From the cell containing the given text, extract its center point as [x, y] coordinate. 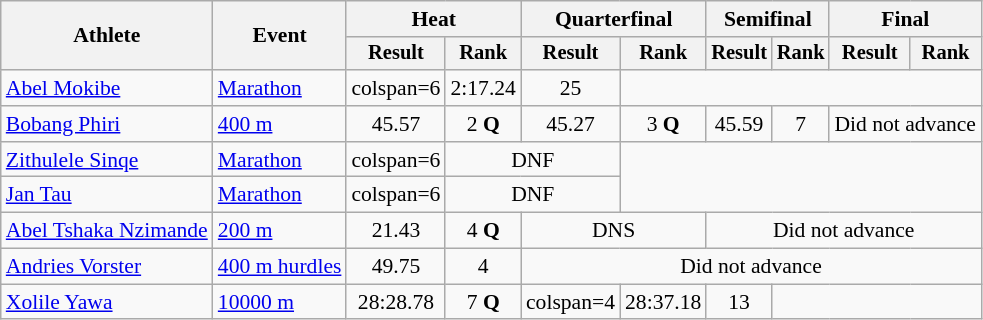
Xolile Yawa [107, 302]
colspan=4 [570, 302]
45.59 [739, 124]
DNS [614, 231]
13 [739, 302]
Heat [434, 19]
4 [482, 267]
Final [905, 19]
400 m [280, 124]
Abel Tshaka Nzimande [107, 231]
Zithulele Sinqe [107, 160]
45.27 [570, 124]
25 [570, 88]
Event [280, 36]
Bobang Phiri [107, 124]
Abel Mokibe [107, 88]
Andries Vorster [107, 267]
Jan Tau [107, 195]
45.57 [396, 124]
28:28.78 [396, 302]
2 Q [482, 124]
28:37.18 [663, 302]
200 m [280, 231]
Semifinal [768, 19]
Quarterfinal [614, 19]
10000 m [280, 302]
3 Q [663, 124]
7 [801, 124]
2:17.24 [482, 88]
21.43 [396, 231]
49.75 [396, 267]
Athlete [107, 36]
400 m hurdles [280, 267]
4 Q [482, 231]
7 Q [482, 302]
